Identify which cell holds the provided text, then report its [x, y] central coordinate. 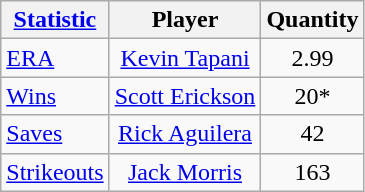
Wins [55, 96]
2.99 [312, 58]
Strikeouts [55, 172]
Jack Morris [185, 172]
163 [312, 172]
Saves [55, 134]
Player [185, 20]
Rick Aguilera [185, 134]
Kevin Tapani [185, 58]
Statistic [55, 20]
ERA [55, 58]
20* [312, 96]
42 [312, 134]
Quantity [312, 20]
Scott Erickson [185, 96]
